Output the (x, y) coordinate of the center of the cell containing the given text.  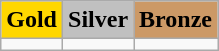
Gold (32, 20)
Silver (98, 20)
Bronze (176, 20)
